Extract the (x, y) coordinate from the center of the cell holding the provided text.  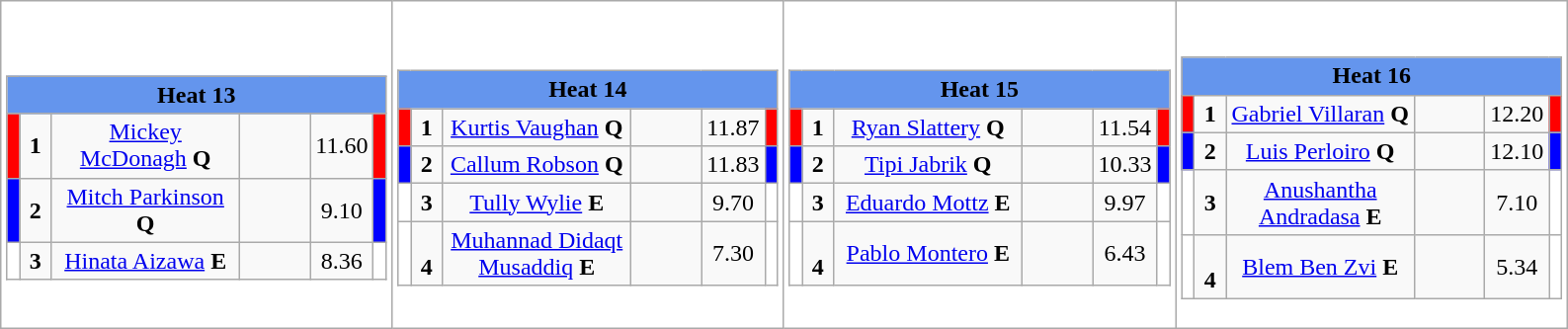
10.33 (1124, 165)
Heat 16 (1371, 76)
Ryan Slattery Q (929, 127)
Mitch Parkinson Q (146, 209)
Eduardo Mottz E (929, 203)
Heat 14 (587, 90)
Tipi Jabrik Q (929, 165)
7.30 (733, 253)
Callum Robson Q (537, 165)
9.97 (1124, 203)
Anushantha Andradasa E (1320, 202)
Heat 15 1 Ryan Slattery Q 11.54 2 Tipi Jabrik Q 10.33 3 Eduardo Mottz E 9.97 4 Pablo Montero E 6.43 (980, 165)
Heat 13 (196, 95)
12.10 (1518, 151)
Luis Perloiro Q (1320, 151)
Tully Wylie E (537, 203)
Pablo Montero E (929, 253)
6.43 (1124, 253)
11.54 (1124, 127)
5.34 (1518, 267)
Heat 14 1 Kurtis Vaughan Q 11.87 2 Callum Robson Q 11.83 3 Tully Wylie E 9.70 4 Muhannad Didaqt Musaddiq E 7.30 (588, 165)
11.87 (733, 127)
11.60 (342, 146)
Gabriel Villaran Q (1320, 114)
Mickey McDonagh Q (146, 146)
9.70 (733, 203)
Hinata Aizawa E (146, 261)
Muhannad Didaqt Musaddiq E (537, 253)
7.10 (1518, 202)
Heat 13 1 Mickey McDonagh Q 11.60 2 Mitch Parkinson Q 9.10 3 Hinata Aizawa E 8.36 (197, 165)
Heat 15 (979, 90)
Kurtis Vaughan Q (537, 127)
8.36 (342, 261)
9.10 (342, 209)
Blem Ben Zvi E (1320, 267)
Heat 16 1 Gabriel Villaran Q 12.20 2 Luis Perloiro Q 12.10 3 Anushantha Andradasa E 7.10 4 Blem Ben Zvi E 5.34 (1371, 165)
11.83 (733, 165)
12.20 (1518, 114)
